Detect which cell encompasses the target text, then output its (x, y) center coordinate. 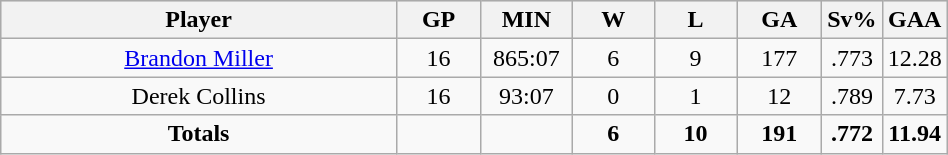
191 (780, 134)
7.73 (914, 96)
Sv% (852, 20)
0 (613, 96)
12.28 (914, 58)
10 (695, 134)
9 (695, 58)
177 (780, 58)
865:07 (526, 58)
GA (780, 20)
L (695, 20)
12 (780, 96)
1 (695, 96)
Player (199, 20)
GAA (914, 20)
MIN (526, 20)
Totals (199, 134)
11.94 (914, 134)
Brandon Miller (199, 58)
.789 (852, 96)
W (613, 20)
.773 (852, 58)
GP (438, 20)
.772 (852, 134)
93:07 (526, 96)
Derek Collins (199, 96)
